Capture the cell that displays the provided text and extract its [x, y] central coordinate. 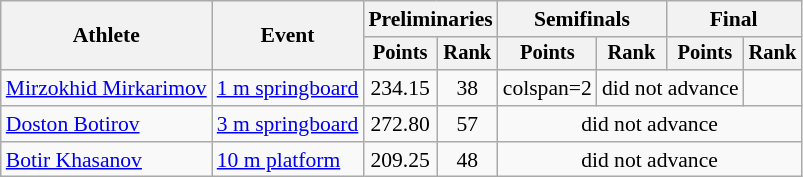
272.80 [400, 124]
Athlete [106, 36]
Mirzokhid Mirkarimov [106, 88]
Doston Botirov [106, 124]
colspan=2 [548, 88]
3 m springboard [288, 124]
Semifinals [582, 19]
234.15 [400, 88]
Event [288, 36]
38 [468, 88]
Final [734, 19]
1 m springboard [288, 88]
Preliminaries [430, 19]
57 [468, 124]
